Provide the [x, y] coordinate of the cell's center where the given text is located.  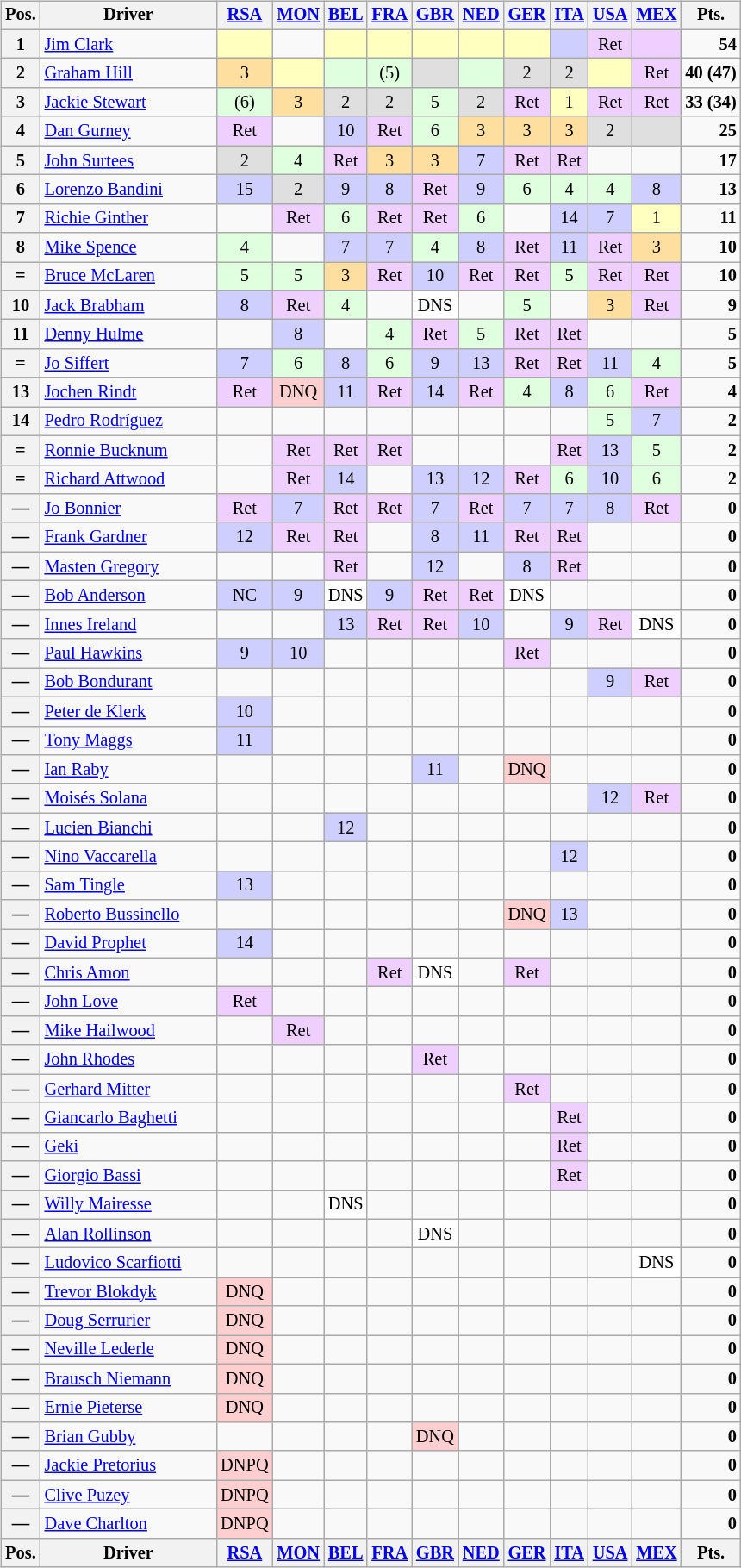
Graham Hill [129, 73]
Innes Ireland [129, 624]
Lorenzo Bandini [129, 190]
Lucien Bianchi [129, 828]
Neville Lederle [129, 1350]
33 (34) [712, 103]
John Surtees [129, 160]
Brausch Niemann [129, 1378]
John Love [129, 1002]
Clive Puzey [129, 1495]
Willy Mairesse [129, 1205]
David Prophet [129, 944]
(5) [389, 73]
Pedro Rodríguez [129, 422]
40 (47) [712, 73]
Richard Attwood [129, 479]
Jackie Stewart [129, 103]
Giancarlo Baghetti [129, 1118]
Ludovico Scarfiotti [129, 1263]
Jack Brabham [129, 305]
Mike Hailwood [129, 1031]
Mike Spence [129, 247]
Bob Anderson [129, 596]
Bob Bondurant [129, 683]
Moisés Solana [129, 798]
Chris Amon [129, 972]
15 [245, 190]
17 [712, 160]
Roberto Bussinello [129, 915]
Denny Hulme [129, 334]
Giorgio Bassi [129, 1176]
Nino Vaccarella [129, 857]
(6) [245, 103]
Richie Ginther [129, 218]
Ian Raby [129, 770]
John Rhodes [129, 1059]
Trevor Blokdyk [129, 1292]
Bruce McLaren [129, 277]
Gerhard Mitter [129, 1089]
Sam Tingle [129, 885]
Masten Gregory [129, 566]
25 [712, 131]
54 [712, 44]
Brian Gubby [129, 1437]
Jochen Rindt [129, 392]
Geki [129, 1146]
Tony Maggs [129, 740]
NC [245, 596]
Jackie Pretorius [129, 1465]
Peter de Klerk [129, 711]
Paul Hawkins [129, 653]
Jo Siffert [129, 364]
Dave Charlton [129, 1524]
Jim Clark [129, 44]
Doug Serrurier [129, 1321]
Jo Bonnier [129, 509]
Dan Gurney [129, 131]
Alan Rollinson [129, 1234]
Ernie Pieterse [129, 1408]
Frank Gardner [129, 537]
Ronnie Bucknum [129, 450]
